From the cell containing the given text, extract its center point as [X, Y] coordinate. 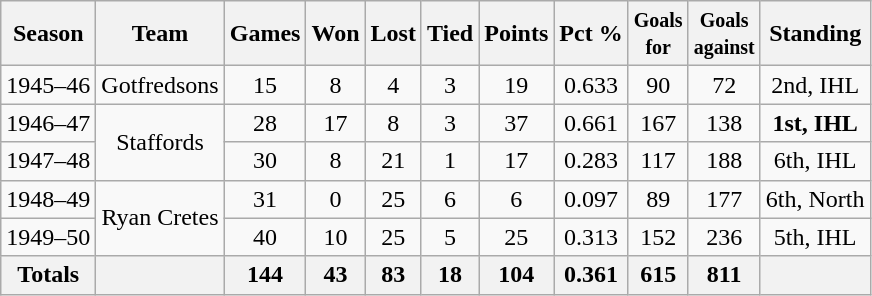
37 [516, 123]
Goalsagainst [724, 34]
Goalsfor [658, 34]
72 [724, 85]
15 [265, 85]
117 [658, 161]
Standing [815, 34]
236 [724, 237]
1 [450, 161]
188 [724, 161]
Ryan Cretes [160, 218]
Totals [48, 275]
Pct % [591, 34]
104 [516, 275]
0.283 [591, 161]
0.097 [591, 199]
138 [724, 123]
6th, North [815, 199]
615 [658, 275]
177 [724, 199]
0.661 [591, 123]
18 [450, 275]
Season [48, 34]
6th, IHL [815, 161]
19 [516, 85]
5th, IHL [815, 237]
Lost [393, 34]
Tied [450, 34]
31 [265, 199]
Games [265, 34]
10 [336, 237]
144 [265, 275]
28 [265, 123]
1948–49 [48, 199]
0.313 [591, 237]
1st, IHL [815, 123]
90 [658, 85]
0.361 [591, 275]
5 [450, 237]
4 [393, 85]
0 [336, 199]
1949–50 [48, 237]
Team [160, 34]
Staffords [160, 142]
167 [658, 123]
40 [265, 237]
2nd, IHL [815, 85]
43 [336, 275]
152 [658, 237]
Won [336, 34]
Points [516, 34]
83 [393, 275]
89 [658, 199]
1946–47 [48, 123]
21 [393, 161]
1945–46 [48, 85]
0.633 [591, 85]
30 [265, 161]
1947–48 [48, 161]
Gotfredsons [160, 85]
811 [724, 275]
